Determine the [x, y] coordinate at the center of the cell enclosing the given text.  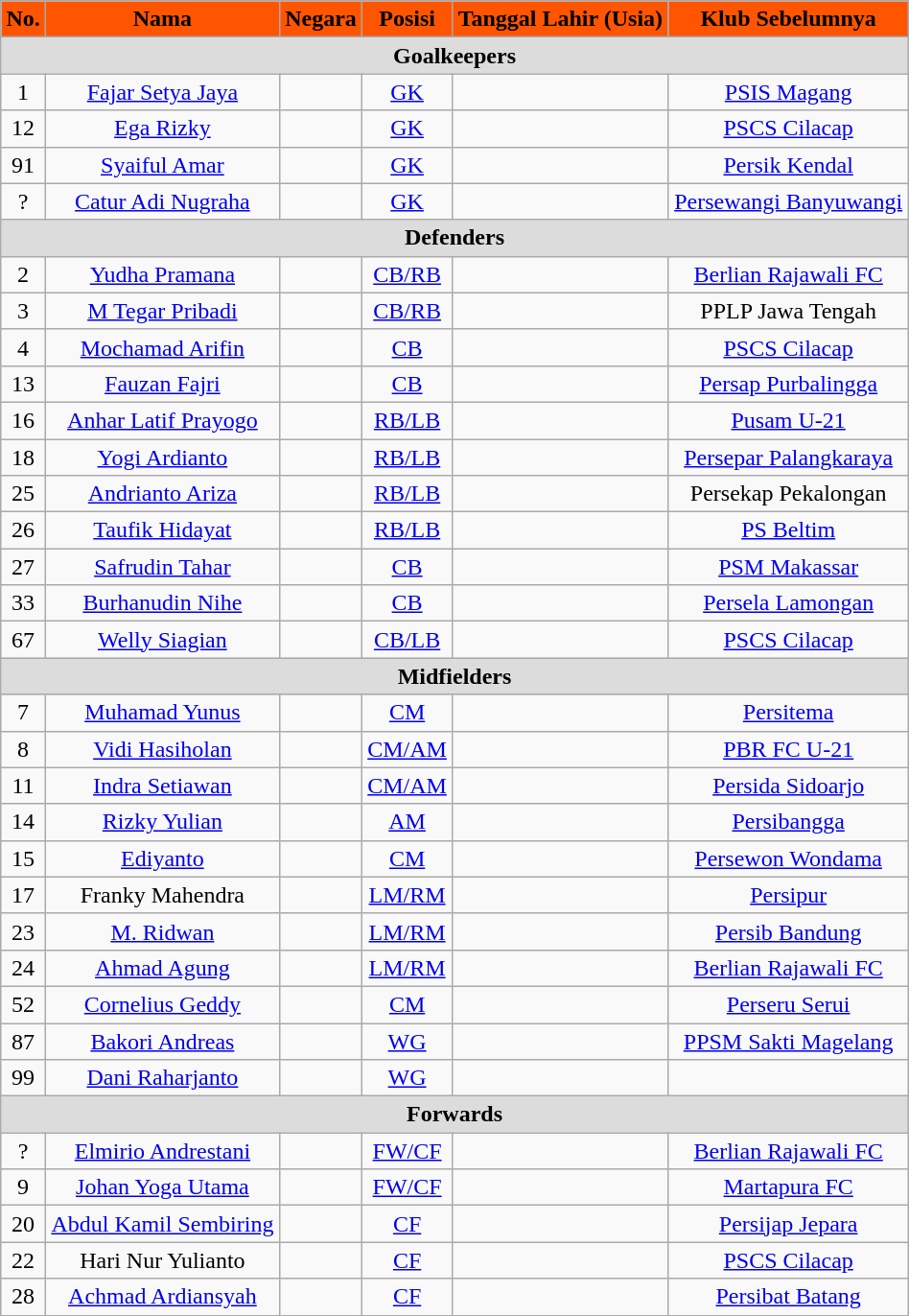
Dani Raharjanto [162, 1078]
Yogi Ardianto [162, 458]
Persibat Batang [788, 1297]
33 [23, 603]
8 [23, 749]
22 [23, 1260]
9 [23, 1187]
Persik Kendal [788, 165]
Burhanudin Nihe [162, 603]
PBR FC U-21 [788, 749]
Vidi Hasiholan [162, 749]
3 [23, 311]
M Tegar Pribadi [162, 311]
12 [23, 129]
4 [23, 347]
Pusam U-21 [788, 420]
Tanggal Lahir (Usia) [560, 19]
Klub Sebelumnya [788, 19]
Persepar Palangkaraya [788, 458]
Persida Sidoarjo [788, 786]
PPSM Sakti Magelang [788, 1041]
Persibangga [788, 822]
PS Beltim [788, 530]
Bakori Andreas [162, 1041]
2 [23, 274]
25 [23, 494]
Persewon Wondama [788, 858]
Persijap Jepara [788, 1224]
67 [23, 640]
No. [23, 19]
Fauzan Fajri [162, 384]
Cornelius Geddy [162, 1004]
Persela Lamongan [788, 603]
PSM Makassar [788, 567]
Ega Rizky [162, 129]
Fajar Setya Jaya [162, 92]
Ahmad Agung [162, 968]
Muhamad Yunus [162, 713]
Persewangi Banyuwangi [788, 201]
Syaiful Amar [162, 165]
PSIS Magang [788, 92]
Safrudin Tahar [162, 567]
Achmad Ardiansyah [162, 1297]
Persap Purbalingga [788, 384]
Persekap Pekalongan [788, 494]
87 [23, 1041]
Mochamad Arifin [162, 347]
Nama [162, 19]
Anhar Latif Prayogo [162, 420]
1 [23, 92]
Johan Yoga Utama [162, 1187]
13 [23, 384]
52 [23, 1004]
AM [408, 822]
Negara [320, 19]
14 [23, 822]
15 [23, 858]
26 [23, 530]
24 [23, 968]
17 [23, 895]
Posisi [408, 19]
91 [23, 165]
Taufik Hidayat [162, 530]
Abdul Kamil Sembiring [162, 1224]
Elmirio Andrestani [162, 1151]
Andrianto Ariza [162, 494]
Forwards [454, 1115]
Persib Bandung [788, 931]
Persipur [788, 895]
Hari Nur Yulianto [162, 1260]
Perseru Serui [788, 1004]
Franky Mahendra [162, 895]
Defenders [454, 238]
11 [23, 786]
27 [23, 567]
20 [23, 1224]
CB/LB [408, 640]
Catur Adi Nugraha [162, 201]
Yudha Pramana [162, 274]
Indra Setiawan [162, 786]
Martapura FC [788, 1187]
PPLP Jawa Tengah [788, 311]
M. Ridwan [162, 931]
7 [23, 713]
Persitema [788, 713]
99 [23, 1078]
Goalkeepers [454, 56]
Welly Siagian [162, 640]
18 [23, 458]
23 [23, 931]
Ediyanto [162, 858]
Midfielders [454, 676]
16 [23, 420]
28 [23, 1297]
Rizky Yulian [162, 822]
